Pinpoint the cell where the given text exists, returning its [x, y] midpoint coordinate. 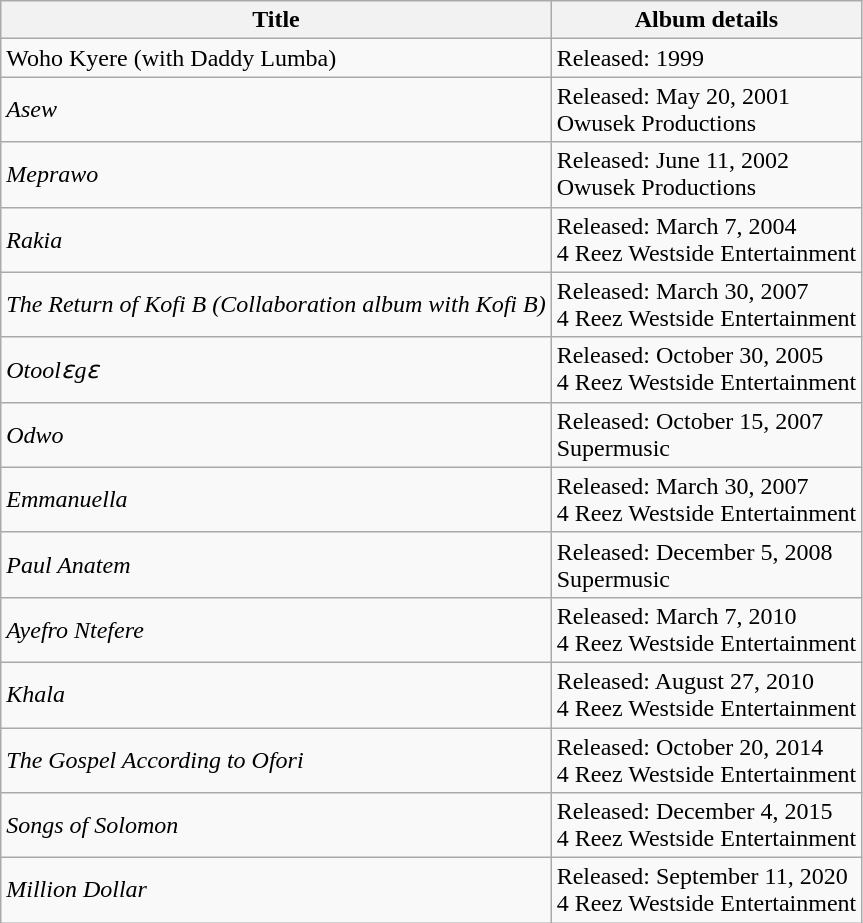
The Gospel According to Ofori [276, 760]
Released: 1999 [706, 58]
Meprawo [276, 174]
Released: October 15, 2007Supermusic [706, 434]
Album details [706, 20]
Released: June 11, 2002Owusek Productions [706, 174]
Released: December 5, 2008Supermusic [706, 564]
Asew [276, 110]
Released: September 11, 20204 Reez Westside Entertainment [706, 890]
Paul Anatem [276, 564]
Title [276, 20]
Released: May 20, 2001Owusek Productions [706, 110]
The Return of Kofi B (Collaboration album with Kofi B) [276, 304]
Released: October 30, 20054 Reez Westside Entertainment [706, 370]
Otoolɛgɛ [276, 370]
Released: October 20, 20144 Reez Westside Entertainment [706, 760]
Emmanuella [276, 500]
Songs of Solomon [276, 826]
Released: August 27, 20104 Reez Westside Entertainment [706, 694]
Million Dollar [276, 890]
Rakia [276, 240]
Khala [276, 694]
Ayefro Ntefere [276, 630]
Released: March 7, 20044 Reez Westside Entertainment [706, 240]
Released: March 7, 20104 Reez Westside Entertainment [706, 630]
Odwo [276, 434]
Woho Kyere (with Daddy Lumba) [276, 58]
Released: December 4, 20154 Reez Westside Entertainment [706, 826]
